Provide the [X, Y] coordinate of the cell's center where the given text is located.  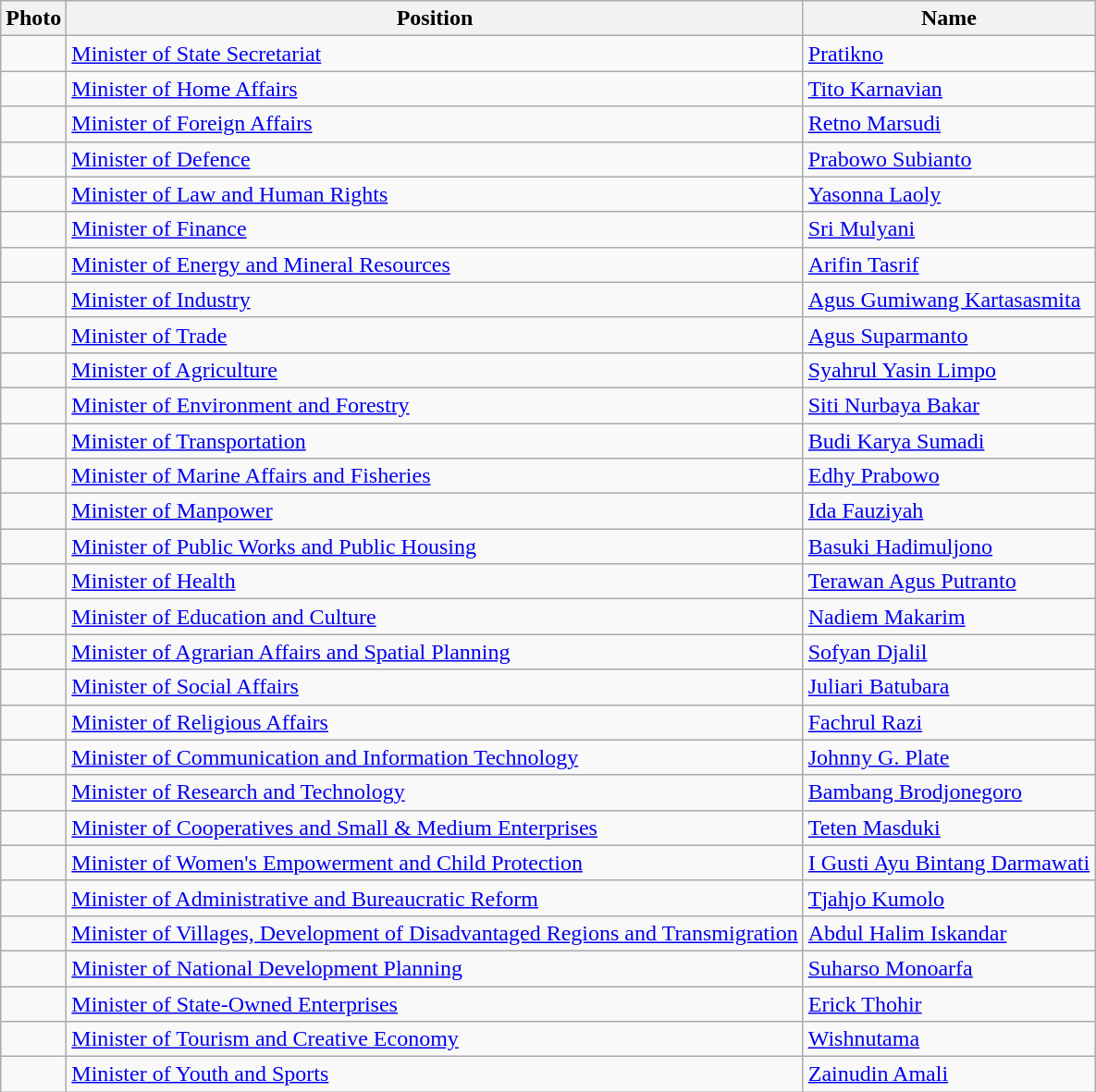
Minister of Agriculture [435, 370]
Zainudin Amali [949, 1074]
Fachrul Razi [949, 722]
I Gusti Ayu Bintang Darmawati [949, 863]
Erick Thohir [949, 1003]
Suharso Monoarfa [949, 968]
Budi Karya Sumadi [949, 441]
Johnny G. Plate [949, 757]
Name [949, 18]
Edhy Prabowo [949, 476]
Minister of Health [435, 582]
Minister of Villages, Development of Disadvantaged Regions and Transmigration [435, 933]
Minister of Women's Empowerment and Child Protection [435, 863]
Tjahjo Kumolo [949, 898]
Minister of Industry [435, 300]
Agus Gumiwang Kartasasmita [949, 300]
Abdul Halim Iskandar [949, 933]
Minister of Tourism and Creative Economy [435, 1039]
Syahrul Yasin Limpo [949, 370]
Position [435, 18]
Minister of Youth and Sports [435, 1074]
Bambang Brodjonegoro [949, 792]
Minister of Public Works and Public Housing [435, 546]
Juliari Batubara [949, 687]
Minister of Social Affairs [435, 687]
Minister of Transportation [435, 441]
Minister of State Secretariat [435, 54]
Minister of Defence [435, 159]
Nadiem Makarim [949, 617]
Wishnutama [949, 1039]
Minister of Law and Human Rights [435, 194]
Basuki Hadimuljono [949, 546]
Photo [33, 18]
Arifin Tasrif [949, 264]
Sofyan Djalil [949, 652]
Yasonna Laoly [949, 194]
Minister of Finance [435, 229]
Tito Karnavian [949, 89]
Minister of Home Affairs [435, 89]
Minister of Trade [435, 335]
Minister of Education and Culture [435, 617]
Minister of Marine Affairs and Fisheries [435, 476]
Minister of Research and Technology [435, 792]
Minister of Communication and Information Technology [435, 757]
Teten Masduki [949, 828]
Retno Marsudi [949, 124]
Minister of Energy and Mineral Resources [435, 264]
Minister of Agrarian Affairs and Spatial Planning [435, 652]
Sri Mulyani [949, 229]
Agus Suparmanto [949, 335]
Ida Fauziyah [949, 511]
Terawan Agus Putranto [949, 582]
Prabowo Subianto [949, 159]
Minister of Foreign Affairs [435, 124]
Pratikno [949, 54]
Minister of National Development Planning [435, 968]
Minister of Environment and Forestry [435, 405]
Siti Nurbaya Bakar [949, 405]
Minister of State-Owned Enterprises [435, 1003]
Minister of Manpower [435, 511]
Minister of Religious Affairs [435, 722]
Minister of Cooperatives and Small & Medium Enterprises [435, 828]
Minister of Administrative and Bureaucratic Reform [435, 898]
